Scan for the cell matching the given text and deliver its [x, y] coordinate at center. 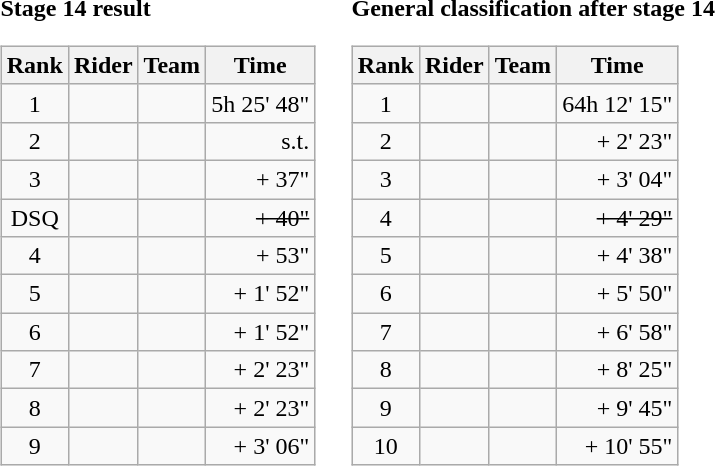
s.t. [260, 141]
+ 4' 38" [618, 256]
64h 12' 15" [618, 103]
+ 3' 06" [260, 446]
+ 10' 55" [618, 446]
+ 4' 29" [618, 217]
+ 3' 04" [618, 179]
+ 53" [260, 256]
DSQ [34, 217]
+ 5' 50" [618, 294]
+ 40" [260, 217]
5h 25' 48" [260, 103]
+ 6' 58" [618, 332]
+ 37" [260, 179]
+ 9' 45" [618, 408]
+ 8' 25" [618, 370]
10 [386, 446]
